For the text-containing cell, return its midpoint in (X, Y) coordinate format. 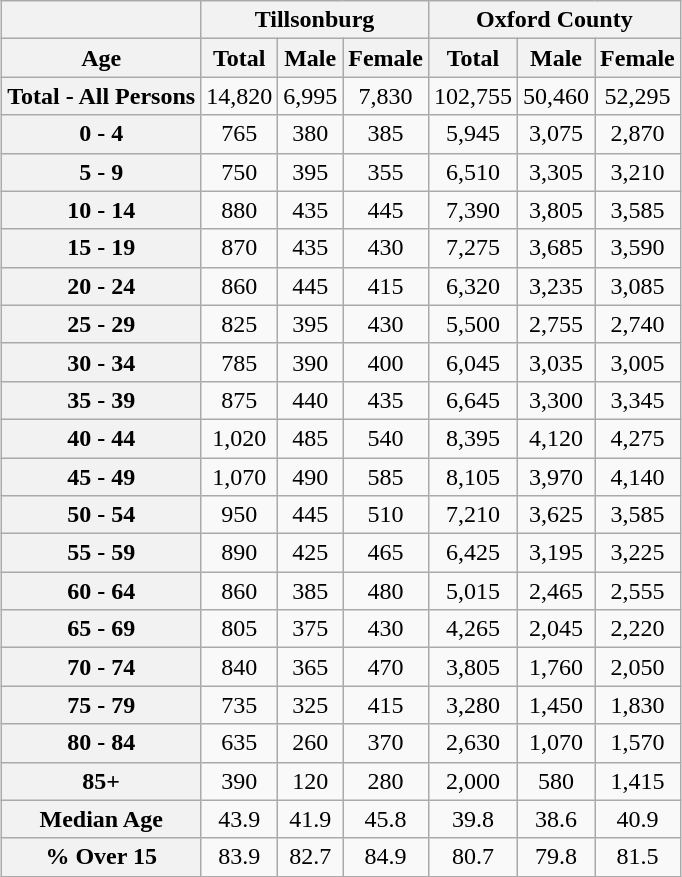
82.7 (310, 857)
79.8 (556, 857)
1,570 (638, 743)
Oxford County (554, 20)
4,265 (472, 629)
Tillsonburg (315, 20)
3,075 (556, 134)
75 - 79 (102, 705)
485 (310, 438)
490 (310, 477)
6,510 (472, 172)
880 (240, 210)
2,465 (556, 591)
3,300 (556, 400)
260 (310, 743)
875 (240, 400)
2,000 (472, 781)
510 (386, 515)
4,140 (638, 477)
25 - 29 (102, 324)
805 (240, 629)
4,120 (556, 438)
3,685 (556, 248)
825 (240, 324)
765 (240, 134)
325 (310, 705)
% Over 15 (102, 857)
50,460 (556, 96)
2,050 (638, 667)
440 (310, 400)
3,970 (556, 477)
Total - All Persons (102, 96)
40 - 44 (102, 438)
7,830 (386, 96)
2,740 (638, 324)
3,195 (556, 553)
3,005 (638, 362)
2,870 (638, 134)
40.9 (638, 819)
65 - 69 (102, 629)
Median Age (102, 819)
85+ (102, 781)
1,415 (638, 781)
80 - 84 (102, 743)
3,210 (638, 172)
3,345 (638, 400)
425 (310, 553)
10 - 14 (102, 210)
43.9 (240, 819)
Age (102, 58)
2,630 (472, 743)
39.8 (472, 819)
41.9 (310, 819)
5,500 (472, 324)
585 (386, 477)
890 (240, 553)
735 (240, 705)
2,045 (556, 629)
38.6 (556, 819)
60 - 64 (102, 591)
470 (386, 667)
55 - 59 (102, 553)
120 (310, 781)
52,295 (638, 96)
540 (386, 438)
3,280 (472, 705)
6,995 (310, 96)
1,450 (556, 705)
3,590 (638, 248)
7,275 (472, 248)
102,755 (472, 96)
6,425 (472, 553)
950 (240, 515)
380 (310, 134)
3,305 (556, 172)
2,755 (556, 324)
375 (310, 629)
80.7 (472, 857)
635 (240, 743)
3,035 (556, 362)
1,760 (556, 667)
0 - 4 (102, 134)
14,820 (240, 96)
81.5 (638, 857)
480 (386, 591)
5 - 9 (102, 172)
3,625 (556, 515)
50 - 54 (102, 515)
30 - 34 (102, 362)
6,320 (472, 286)
8,395 (472, 438)
4,275 (638, 438)
5,015 (472, 591)
45 - 49 (102, 477)
84.9 (386, 857)
20 - 24 (102, 286)
280 (386, 781)
2,555 (638, 591)
580 (556, 781)
1,020 (240, 438)
3,235 (556, 286)
7,210 (472, 515)
2,220 (638, 629)
3,225 (638, 553)
3,085 (638, 286)
45.8 (386, 819)
6,045 (472, 362)
785 (240, 362)
1,830 (638, 705)
35 - 39 (102, 400)
400 (386, 362)
870 (240, 248)
8,105 (472, 477)
365 (310, 667)
83.9 (240, 857)
750 (240, 172)
70 - 74 (102, 667)
465 (386, 553)
370 (386, 743)
355 (386, 172)
840 (240, 667)
7,390 (472, 210)
6,645 (472, 400)
5,945 (472, 134)
15 - 19 (102, 248)
